Capture the cell that displays the provided text and extract its [X, Y] central coordinate. 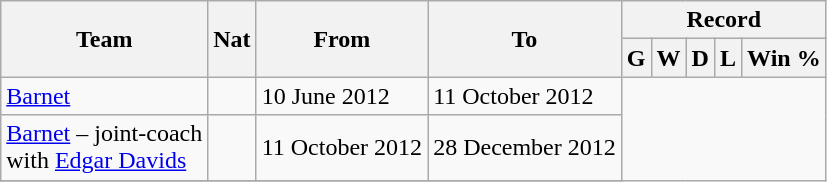
G [636, 58]
28 December 2012 [525, 148]
Team [104, 39]
Nat [232, 39]
Barnet – joint-coach with Edgar Davids [104, 148]
To [525, 39]
From [342, 39]
10 June 2012 [342, 96]
Win % [784, 58]
Barnet [104, 96]
Record [724, 20]
W [668, 58]
D [700, 58]
L [728, 58]
